Provide the (x, y) coordinate of the cell's center where the given text is located.  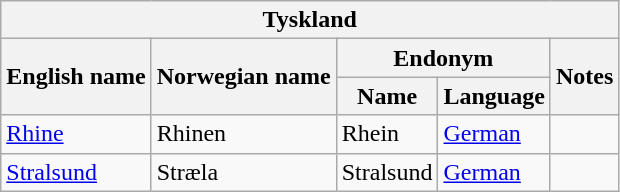
Language (494, 96)
Rhein (387, 134)
Norwegian name (244, 77)
Rhine (76, 134)
Stræla (244, 172)
English name (76, 77)
Name (387, 96)
Tyskland (310, 20)
Notes (584, 77)
Rhinen (244, 134)
Endonym (443, 58)
